From the cell containing the given text, extract its center point as [X, Y] coordinate. 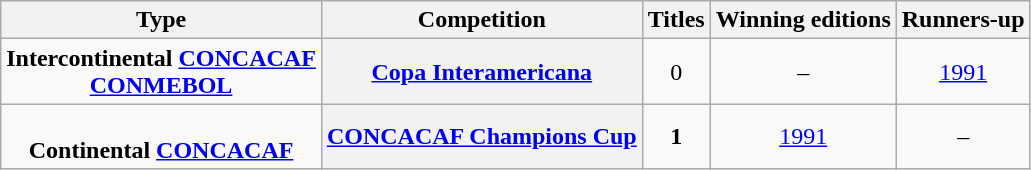
CONCACAF Champions Cup [482, 136]
Copa Interamericana [482, 72]
0 [676, 72]
Continental CONCACAF [162, 136]
1 [676, 136]
Type [162, 20]
Competition [482, 20]
Winning editions [803, 20]
Runners-up [963, 20]
Intercontinental CONCACAFCONMEBOL [162, 72]
Titles [676, 20]
